Return the [X, Y] coordinate for the center point of the cell that contains the specified text.  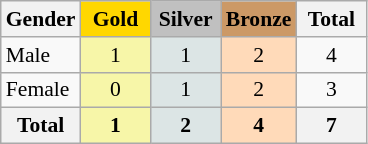
Male [41, 55]
Silver [186, 19]
7 [331, 126]
Female [41, 90]
Gender [41, 19]
Gold [115, 19]
Bronze [259, 19]
0 [115, 90]
3 [331, 90]
